Capture the cell that displays the provided text and extract its [x, y] central coordinate. 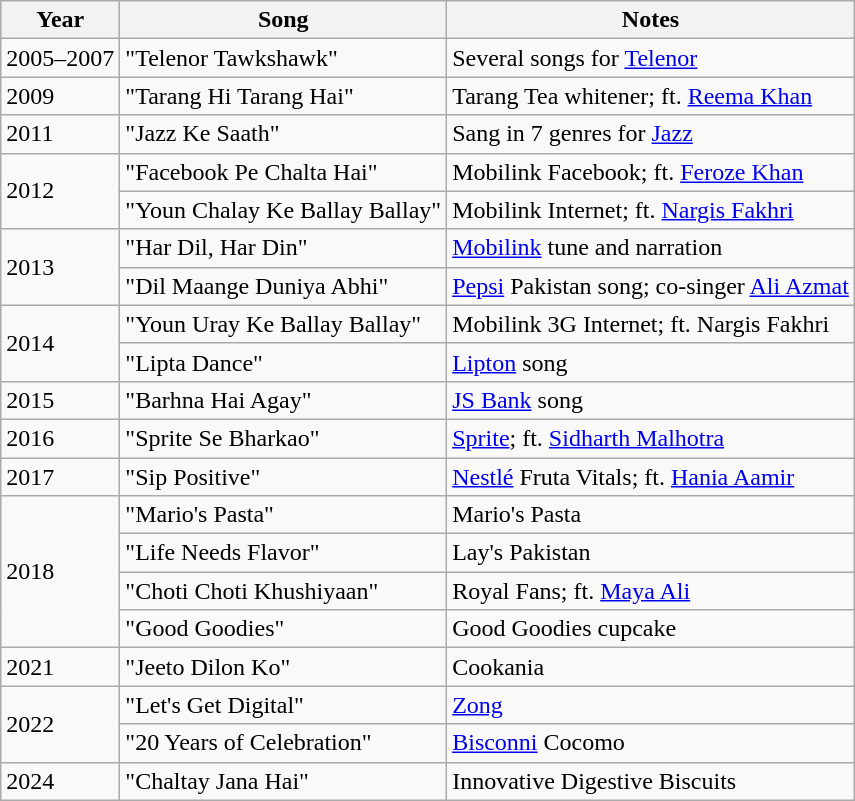
"Choti Choti Khushiyaan" [284, 591]
2012 [60, 191]
Lay's Pakistan [651, 553]
2017 [60, 477]
"Telenor Tawkshawk" [284, 58]
2015 [60, 400]
"Jazz Ke Saath" [284, 134]
"Jeeto Dilon Ko" [284, 667]
Innovative Digestive Biscuits [651, 781]
2016 [60, 438]
"Tarang Hi Tarang Hai" [284, 96]
2024 [60, 781]
2014 [60, 343]
2013 [60, 267]
Several songs for Telenor [651, 58]
Song [284, 20]
Cookania [651, 667]
Mario's Pasta [651, 515]
Mobilink Facebook; ft. Feroze Khan [651, 172]
"Sip Positive" [284, 477]
"Dil Maange Duniya Abhi" [284, 286]
2022 [60, 724]
Sang in 7 genres for Jazz [651, 134]
Bisconni Cocomo [651, 743]
2021 [60, 667]
Royal Fans; ft. Maya Ali [651, 591]
"Let's Get Digital" [284, 705]
2018 [60, 572]
"Sprite Se Bharkao" [284, 438]
"Good Goodies" [284, 629]
Mobilink Internet; ft. Nargis Fakhri [651, 210]
Nestlé Fruta Vitals; ft. Hania Aamir [651, 477]
Notes [651, 20]
"Barhna Hai Agay" [284, 400]
"Facebook Pe Chalta Hai" [284, 172]
Zong [651, 705]
Sprite; ft. Sidharth Malhotra [651, 438]
"Youn Chalay Ke Ballay Ballay" [284, 210]
"20 Years of Celebration" [284, 743]
Mobilink 3G Internet; ft. Nargis Fakhri [651, 324]
Mobilink tune and narration [651, 248]
"Mario's Pasta" [284, 515]
"Youn Uray Ke Ballay Ballay" [284, 324]
2005–2007 [60, 58]
Good Goodies cupcake [651, 629]
2011 [60, 134]
JS Bank song [651, 400]
"Har Dil, Har Din" [284, 248]
"Lipta Dance" [284, 362]
Lipton song [651, 362]
Tarang Tea whitener; ft. Reema Khan [651, 96]
"Life Needs Flavor" [284, 553]
Pepsi Pakistan song; co-singer Ali Azmat [651, 286]
"Chaltay Jana Hai" [284, 781]
2009 [60, 96]
Year [60, 20]
